Return the (X, Y) coordinate for the center point of the cell that contains the specified text.  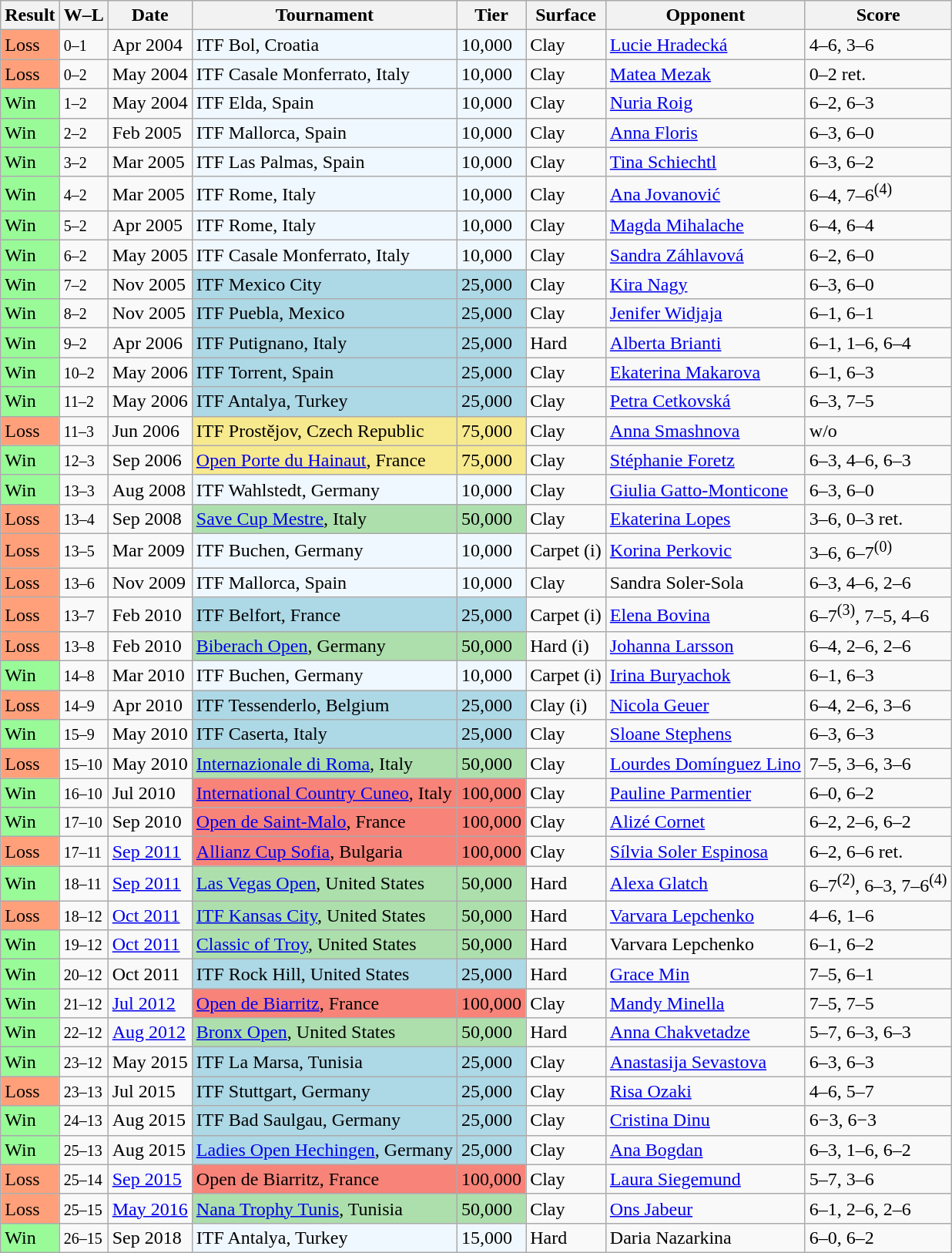
Petra Cetkovská (706, 401)
19–12 (83, 945)
Nana Trophy Tunis, Tunisia (324, 1208)
16–10 (83, 793)
13–5 (83, 550)
5–7, 3–6 (878, 1179)
Stéphanie Foretz (706, 460)
Open Porte du Hainaut, France (324, 460)
23–12 (83, 1062)
ITF Puebla, Mexico (324, 314)
Ekaterina Lopes (706, 519)
11–2 (83, 401)
8–2 (83, 314)
Alexa Glatch (706, 883)
15–10 (83, 764)
Sep 2008 (149, 519)
6–3, 7–5 (878, 401)
Nov 2009 (149, 583)
ITF Putignano, Italy (324, 343)
Date (149, 15)
Ana Jovanović (706, 194)
14–9 (83, 705)
Ladies Open Hechingen, Germany (324, 1150)
Johanna Larsson (706, 647)
7–5, 3–6, 3–6 (878, 764)
May 2016 (149, 1208)
6–1, 1–6, 6–4 (878, 343)
Mandy Minella (706, 1003)
ITF Torrent, Spain (324, 372)
21–12 (83, 1003)
Tier (491, 15)
Irina Buryachok (706, 676)
3–2 (83, 162)
0–2 ret. (878, 74)
Risa Ozaki (706, 1091)
13–7 (83, 615)
Las Vegas Open, United States (324, 883)
6–2, 6–0 (878, 255)
0–2 (83, 74)
Kira Nagy (706, 284)
Mar 2009 (149, 550)
Apr 2005 (149, 226)
7–5, 7–5 (878, 1003)
Daria Nazarkina (706, 1238)
Ana Bogdan (706, 1150)
3–6, 6–7(0) (878, 550)
Apr 2004 (149, 45)
Grace Min (706, 974)
ITF Bad Saulgau, Germany (324, 1120)
Apr 2010 (149, 705)
11–3 (83, 431)
Sep 2010 (149, 822)
Alizé Cornet (706, 822)
Save Cup Mestre, Italy (324, 519)
Lucie Hradecká (706, 45)
25–15 (83, 1208)
Ekaterina Makarova (706, 372)
Anna Smashnova (706, 431)
Mar 2010 (149, 676)
6–7(2), 6–3, 7–6(4) (878, 883)
6–3, 4–6, 2–6 (878, 583)
6–4, 2–6, 2–6 (878, 647)
Jul 2010 (149, 793)
25–13 (83, 1150)
ITF Rock Hill, United States (324, 974)
22–12 (83, 1033)
15–9 (83, 734)
Feb 2005 (149, 133)
Aug 2008 (149, 489)
13–8 (83, 647)
Matea Mezak (706, 74)
4–6, 5–7 (878, 1091)
24–13 (83, 1120)
7–5, 6–1 (878, 974)
Sep 2018 (149, 1238)
18–12 (83, 915)
18–11 (83, 883)
Magda Mihalache (706, 226)
Tournament (324, 15)
6–2, 2–6, 6–2 (878, 822)
Elena Bovina (706, 615)
Jul 2012 (149, 1003)
Sílvia Soler Espinosa (706, 852)
May 2005 (149, 255)
W–L (83, 15)
ITF Mexico City (324, 284)
Anna Floris (706, 133)
6–2 (83, 255)
13–6 (83, 583)
Ons Jabeur (706, 1208)
ITF Elda, Spain (324, 103)
7–2 (83, 284)
Jenifer Widjaja (706, 314)
Lourdes Domínguez Lino (706, 764)
4–2 (83, 194)
6–1, 2–6, 2–6 (878, 1208)
Surface (566, 15)
ITF Las Palmas, Spain (324, 162)
6–3, 1–6, 6–2 (878, 1150)
13–3 (83, 489)
4–6, 1–6 (878, 915)
Jul 2015 (149, 1091)
Alberta Brianti (706, 343)
2–2 (83, 133)
Sandra Soler-Sola (706, 583)
Tina Schiechtl (706, 162)
Opponent (706, 15)
Anastasija Sevastova (706, 1062)
ITF Bol, Croatia (324, 45)
ITF Belfort, France (324, 615)
20–12 (83, 974)
Cristina Dinu (706, 1120)
International Country Cuneo, Italy (324, 793)
6–1, 6–2 (878, 945)
Jun 2006 (149, 431)
Open de Saint-Malo, France (324, 822)
Nicola Geuer (706, 705)
ITF Prostějov, Czech Republic (324, 431)
May 2015 (149, 1062)
ITF Tessenderlo, Belgium (324, 705)
Internazionale di Roma, Italy (324, 764)
13–4 (83, 519)
ITF Stuttgart, Germany (324, 1091)
w/o (878, 431)
ITF Wahlstedt, Germany (324, 489)
26–15 (83, 1238)
Giulia Gatto-Monticone (706, 489)
23–13 (83, 1091)
0–1 (83, 45)
Bronx Open, United States (324, 1033)
14–8 (83, 676)
Score (878, 15)
Biberach Open, Germany (324, 647)
6–4, 7–6(4) (878, 194)
1–2 (83, 103)
Anna Chakvetadze (706, 1033)
Pauline Parmentier (706, 793)
3–6, 0–3 ret. (878, 519)
Korina Perkovic (706, 550)
6–4, 6–4 (878, 226)
6–4, 2–6, 3–6 (878, 705)
6–3, 4–6, 6–3 (878, 460)
6–2, 6–3 (878, 103)
6–2, 6–6 ret. (878, 852)
Laura Siegemund (706, 1179)
ITF La Marsa, Tunisia (324, 1062)
6–7(3), 7–5, 4–6 (878, 615)
ITF Kansas City, United States (324, 915)
ITF Caserta, Italy (324, 734)
Classic of Troy, United States (324, 945)
Sep 2015 (149, 1179)
17–11 (83, 852)
Apr 2006 (149, 343)
6–3, 6–2 (878, 162)
Aug 2012 (149, 1033)
Nuria Roig (706, 103)
6–1, 6–1 (878, 314)
5–7, 6–3, 6–3 (878, 1033)
Sloane Stephens (706, 734)
4–6, 3–6 (878, 45)
5–2 (83, 226)
9–2 (83, 343)
Result (30, 15)
Clay (i) (566, 705)
Sep 2006 (149, 460)
12–3 (83, 460)
Sandra Záhlavová (706, 255)
6−3, 6−3 (878, 1120)
15,000 (491, 1238)
17–10 (83, 822)
Allianz Cup Sofia, Bulgaria (324, 852)
10–2 (83, 372)
Hard (i) (566, 647)
25–14 (83, 1179)
